Capture the cell that displays the provided text and extract its [X, Y] central coordinate. 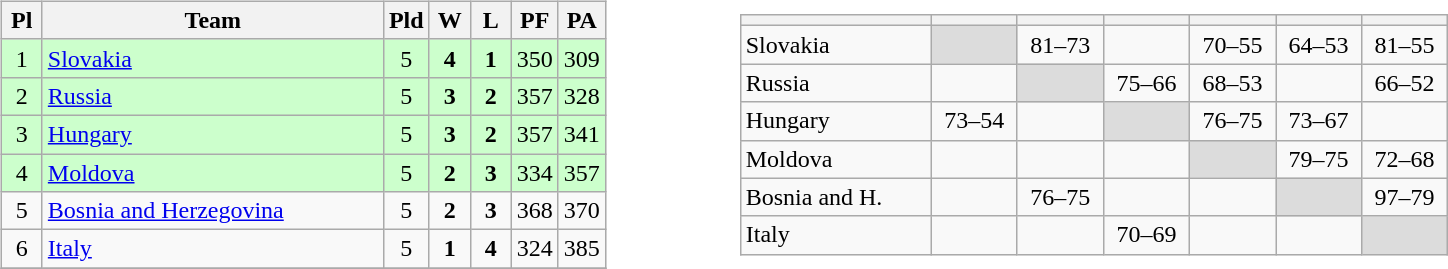
Pld [406, 20]
Bosnia and H. [836, 197]
Team [212, 20]
81–73 [1060, 45]
324 [534, 249]
64–53 [1319, 45]
68–53 [1232, 83]
334 [534, 173]
66–52 [1405, 83]
W [450, 20]
385 [582, 249]
Pl [22, 20]
70–69 [1146, 235]
97–79 [1405, 197]
73–54 [974, 121]
350 [534, 58]
PA [582, 20]
72–68 [1405, 159]
PF [534, 20]
309 [582, 58]
368 [534, 211]
Bosnia and Herzegovina [212, 211]
6 [22, 249]
341 [582, 134]
70–55 [1232, 45]
370 [582, 211]
73–67 [1319, 121]
81–55 [1405, 45]
328 [582, 96]
79–75 [1319, 159]
L [490, 20]
75–66 [1146, 83]
